Scan for the cell matching the given text and deliver its (x, y) coordinate at center. 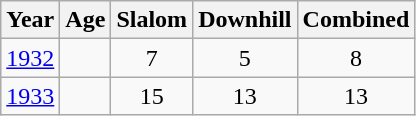
Age (86, 20)
Slalom (152, 20)
1932 (30, 58)
Combined (356, 20)
15 (152, 96)
Downhill (245, 20)
5 (245, 58)
Year (30, 20)
8 (356, 58)
1933 (30, 96)
7 (152, 58)
